Output the [X, Y] coordinate of the center of the cell containing the given text.  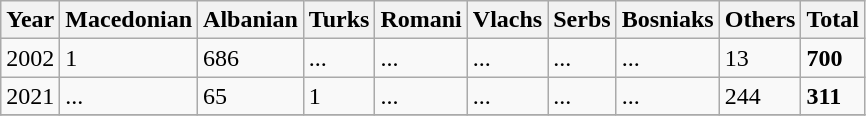
Serbs [582, 20]
Albanian [251, 20]
700 [833, 58]
65 [251, 96]
2002 [30, 58]
Romani [421, 20]
Total [833, 20]
2021 [30, 96]
13 [760, 58]
244 [760, 96]
686 [251, 58]
Turks [339, 20]
Others [760, 20]
Macedonian [129, 20]
311 [833, 96]
Bosniaks [668, 20]
Vlachs [507, 20]
Year [30, 20]
